Scan for the cell matching the given text and deliver its (X, Y) coordinate at center. 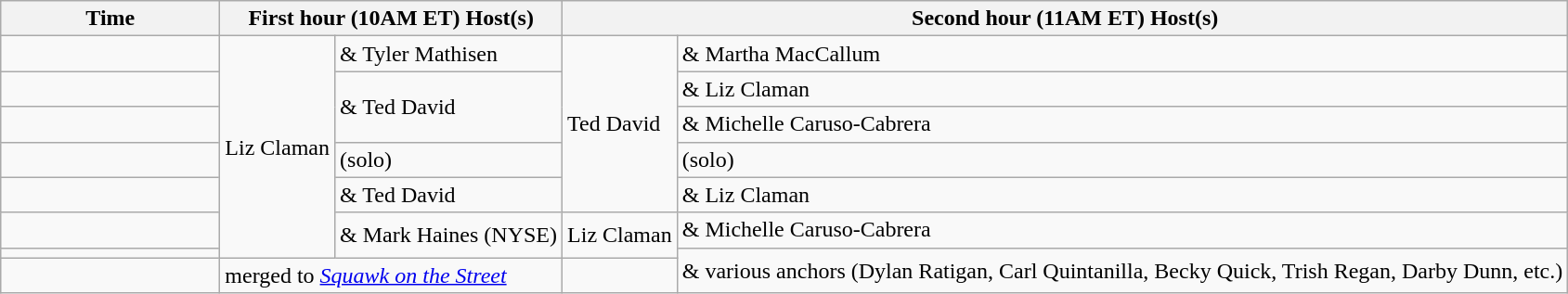
Time (110, 19)
& Martha MacCallum (1122, 54)
Ted David (620, 124)
& Mark Haines (NYSE) (449, 236)
& various anchors (Dylan Ratigan, Carl Quintanilla, Becky Quick, Trish Regan, Darby Dunn, etc.) (1122, 271)
Second hour (11AM ET) Host(s) (1066, 19)
First hour (10AM ET) Host(s) (392, 19)
merged to Squawk on the Street (392, 275)
& Tyler Mathisen (449, 54)
